Provide the [X, Y] coordinate of the cell's center where the given text is located.  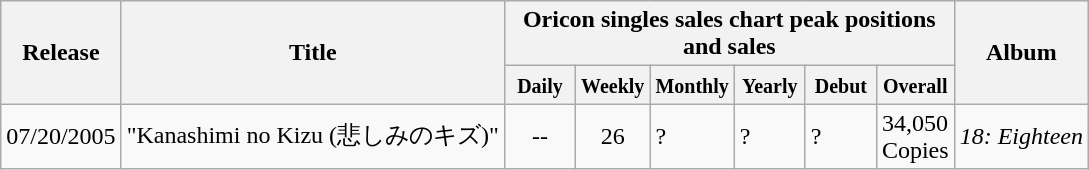
Daily [540, 85]
Debut [840, 85]
Weekly [612, 85]
Yearly [770, 85]
Oricon singles sales chart peak positions and sales [729, 34]
Album [1021, 52]
34,050 Copies [915, 136]
07/20/2005 [61, 136]
-- [540, 136]
Release [61, 52]
Title [312, 52]
"Kanashimi no Kizu (悲しみのキズ)" [312, 136]
Monthly [692, 85]
26 [612, 136]
Overall [915, 85]
18: Eighteen [1021, 136]
